For the text-containing cell, return its midpoint in (X, Y) coordinate format. 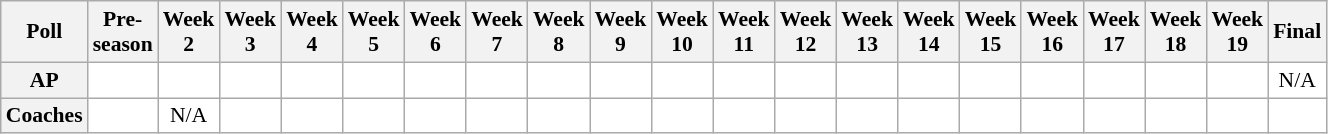
Week18 (1176, 32)
Week10 (682, 32)
Coaches (44, 116)
Week19 (1237, 32)
Week11 (744, 32)
AP (44, 80)
Week3 (250, 32)
Week15 (991, 32)
Week14 (929, 32)
Week2 (189, 32)
Week5 (374, 32)
Week7 (497, 32)
Poll (44, 32)
Week12 (806, 32)
Week4 (312, 32)
Week13 (867, 32)
Week17 (1114, 32)
Week9 (621, 32)
Pre-season (123, 32)
Week6 (435, 32)
Week16 (1052, 32)
Final (1297, 32)
Week8 (559, 32)
